Determine the [x, y] coordinate at the center of the cell enclosing the given text.  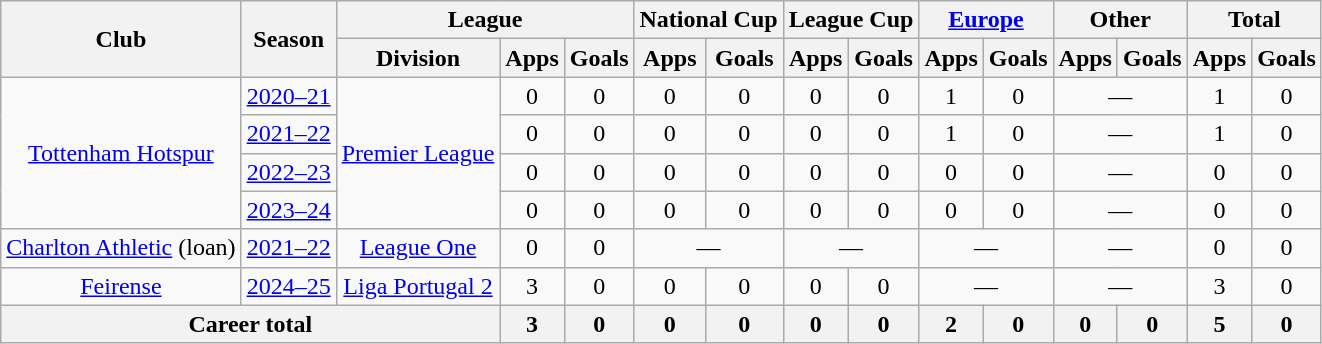
2024–25 [288, 286]
Total [1254, 20]
Season [288, 39]
National Cup [708, 20]
Other [1120, 20]
Tottenham Hotspur [121, 153]
League [485, 20]
League Cup [851, 20]
Premier League [418, 153]
5 [1219, 324]
Europe [986, 20]
2020–21 [288, 96]
Liga Portugal 2 [418, 286]
2 [951, 324]
Division [418, 58]
Club [121, 39]
Feirense [121, 286]
Career total [250, 324]
2022–23 [288, 172]
Charlton Athletic (loan) [121, 248]
League One [418, 248]
2023–24 [288, 210]
